Scan for the cell matching the given text and deliver its [X, Y] coordinate at center. 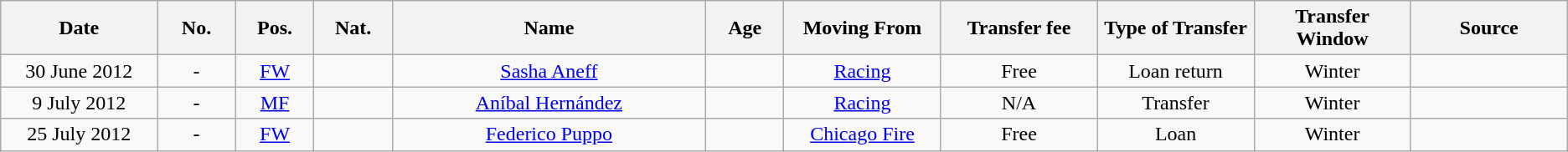
Type of Transfer [1176, 28]
N/A [1019, 103]
25 July 2012 [79, 134]
Moving From [863, 28]
Transfer fee [1019, 28]
Aníbal Hernández [549, 103]
Age [745, 28]
Chicago Fire [863, 134]
Date [79, 28]
Sasha Aneff [549, 71]
9 July 2012 [79, 103]
Federico Puppo [549, 134]
Nat. [353, 28]
Loan [1176, 134]
Pos. [275, 28]
30 June 2012 [79, 71]
No. [197, 28]
Loan return [1176, 71]
Transfer Window [1332, 28]
Transfer [1176, 103]
Name [549, 28]
Source [1489, 28]
MF [275, 103]
